Find where the given text appears and provide that cell's center as (x, y) coordinate. 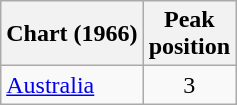
Peakposition (189, 34)
3 (189, 85)
Australia (72, 85)
Chart (1966) (72, 34)
